Scan for the cell matching the given text and deliver its [x, y] coordinate at center. 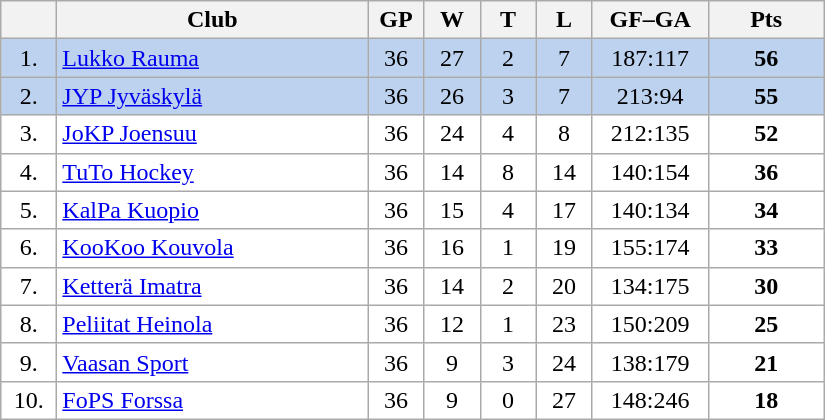
Peliitat Heinola [212, 324]
25 [766, 324]
18 [766, 400]
10. [29, 400]
17 [564, 210]
4. [29, 172]
FoPS Forssa [212, 400]
155:174 [650, 248]
150:209 [650, 324]
8. [29, 324]
52 [766, 134]
134:175 [650, 286]
20 [564, 286]
5. [29, 210]
213:94 [650, 96]
12 [452, 324]
Pts [766, 20]
148:246 [650, 400]
140:154 [650, 172]
JYP Jyväskylä [212, 96]
23 [564, 324]
138:179 [650, 362]
KalPa Kuopio [212, 210]
0 [508, 400]
T [508, 20]
26 [452, 96]
55 [766, 96]
TuTo Hockey [212, 172]
1. [29, 58]
16 [452, 248]
30 [766, 286]
3. [29, 134]
Lukko Rauma [212, 58]
33 [766, 248]
56 [766, 58]
212:135 [650, 134]
KooKoo Kouvola [212, 248]
Ketterä Imatra [212, 286]
21 [766, 362]
7. [29, 286]
15 [452, 210]
2. [29, 96]
140:134 [650, 210]
Vaasan Sport [212, 362]
6. [29, 248]
19 [564, 248]
GF–GA [650, 20]
L [564, 20]
W [452, 20]
187:117 [650, 58]
JoKP Joensuu [212, 134]
9. [29, 362]
GP [396, 20]
34 [766, 210]
Club [212, 20]
